Scan for the cell matching the given text and deliver its [X, Y] coordinate at center. 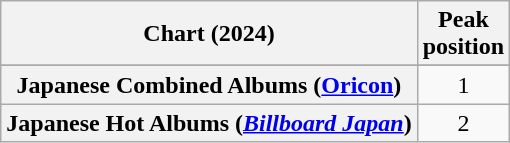
Peakposition [463, 34]
1 [463, 85]
Japanese Hot Albums (Billboard Japan) [209, 123]
Japanese Combined Albums (Oricon) [209, 85]
2 [463, 123]
Chart (2024) [209, 34]
